Output the (x, y) coordinate of the center of the cell containing the given text.  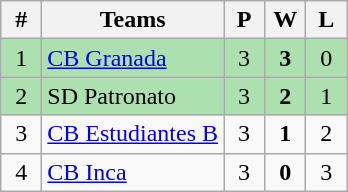
L (326, 20)
4 (22, 172)
CB Estudiantes B (133, 134)
CB Inca (133, 172)
CB Granada (133, 58)
W (286, 20)
SD Patronato (133, 96)
# (22, 20)
Teams (133, 20)
P (244, 20)
